Return the (X, Y) coordinate for the center point of the cell that contains the specified text.  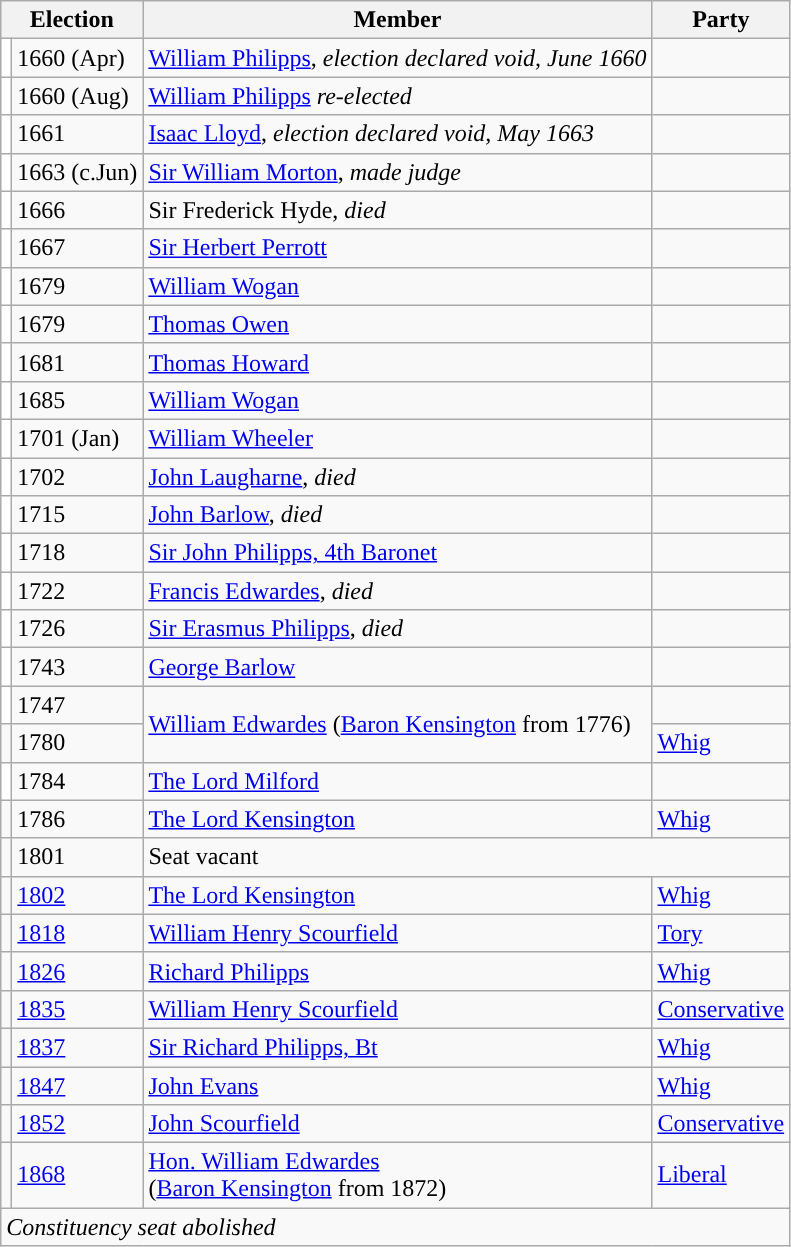
Thomas Owen (398, 324)
John Scourfield (398, 1124)
William Philipps re-elected (398, 96)
1685 (78, 400)
1801 (78, 857)
Isaac Lloyd, election declared void, May 1663 (398, 134)
Member (398, 20)
1661 (78, 134)
1722 (78, 591)
Richard Philipps (398, 971)
Sir William Morton, made judge (398, 172)
1718 (78, 553)
William Philipps, election declared void, June 1660 (398, 58)
1826 (78, 971)
1681 (78, 362)
1780 (78, 743)
1835 (78, 1009)
1660 (Apr) (78, 58)
Election (72, 20)
Sir Erasmus Philipps, died (398, 629)
1784 (78, 781)
1663 (c.Jun) (78, 172)
1726 (78, 629)
John Laugharne, died (398, 477)
1802 (78, 895)
John Evans (398, 1085)
Party (721, 20)
Sir John Philipps, 4th Baronet (398, 553)
William Edwardes (Baron Kensington from 1776) (398, 724)
1715 (78, 515)
1660 (Aug) (78, 96)
1818 (78, 933)
The Lord Milford (398, 781)
1868 (78, 1176)
Tory (721, 933)
1786 (78, 819)
Liberal (721, 1176)
Hon. William Edwardes (Baron Kensington from 1872) (398, 1176)
Francis Edwardes, died (398, 591)
John Barlow, died (398, 515)
1667 (78, 248)
1701 (Jan) (78, 438)
Constituency seat abolished (396, 1227)
William Wheeler (398, 438)
Thomas Howard (398, 362)
1852 (78, 1124)
Sir Herbert Perrott (398, 248)
1747 (78, 705)
1743 (78, 667)
1837 (78, 1047)
Sir Richard Philipps, Bt (398, 1047)
1702 (78, 477)
Seat vacant (466, 857)
1847 (78, 1085)
George Barlow (398, 667)
1666 (78, 210)
Sir Frederick Hyde, died (398, 210)
